Extract the [X, Y] coordinate from the center of the cell holding the provided text.  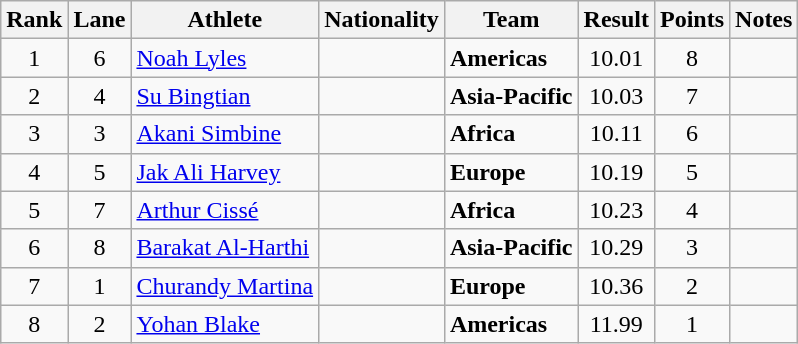
Barakat Al-Harthi [225, 248]
Arthur Cissé [225, 210]
Lane [100, 20]
Jak Ali Harvey [225, 172]
Churandy Martina [225, 286]
10.36 [616, 286]
10.03 [616, 96]
11.99 [616, 324]
Points [692, 20]
Result [616, 20]
Yohan Blake [225, 324]
Notes [764, 20]
10.23 [616, 210]
Noah Lyles [225, 58]
10.11 [616, 134]
Nationality [382, 20]
Athlete [225, 20]
Su Bingtian [225, 96]
Akani Simbine [225, 134]
Rank [34, 20]
Team [511, 20]
10.01 [616, 58]
10.29 [616, 248]
10.19 [616, 172]
